Return the (X, Y) coordinate for the center point of the cell that contains the specified text.  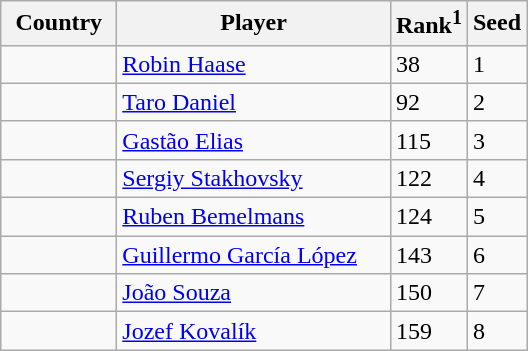
1 (496, 64)
7 (496, 293)
Gastão Elias (254, 140)
122 (428, 178)
4 (496, 178)
143 (428, 255)
5 (496, 217)
115 (428, 140)
124 (428, 217)
Country (59, 24)
Jozef Kovalík (254, 331)
João Souza (254, 293)
Ruben Bemelmans (254, 217)
38 (428, 64)
Guillermo García López (254, 255)
Seed (496, 24)
Robin Haase (254, 64)
Taro Daniel (254, 102)
2 (496, 102)
159 (428, 331)
6 (496, 255)
Sergiy Stakhovsky (254, 178)
Player (254, 24)
Rank1 (428, 24)
3 (496, 140)
92 (428, 102)
150 (428, 293)
8 (496, 331)
